Capture the cell that displays the provided text and extract its (X, Y) central coordinate. 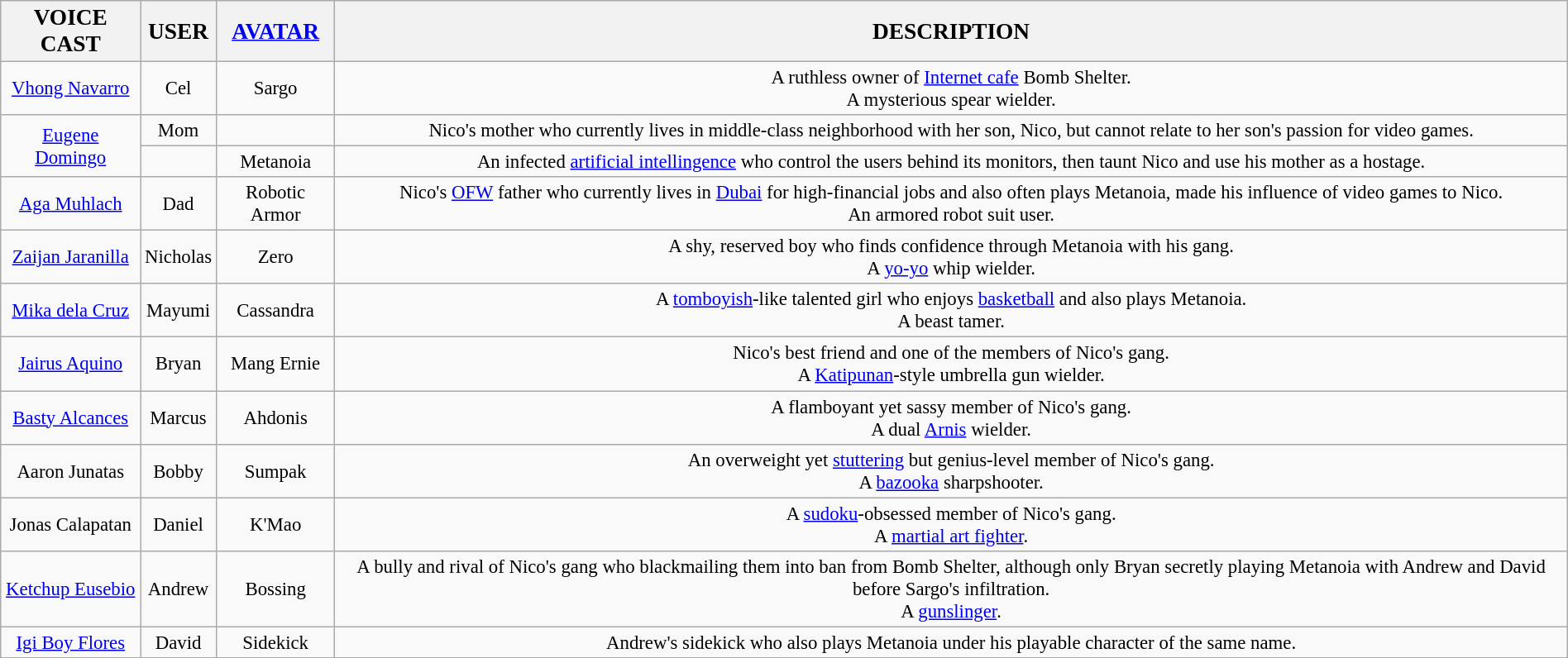
K'Mao (275, 524)
Zaijan Jaranilla (71, 258)
An infected artificial intellingence who control the users behind its monitors, then taunt Nico and use his mother as a hostage. (951, 162)
David (179, 642)
Nico's best friend and one of the members of Nico's gang.A Katipunan-style umbrella gun wielder. (951, 364)
Ahdonis (275, 417)
Andrew (179, 589)
Bossing (275, 589)
Nico's mother who currently lives in middle-class neighborhood with her son, Nico, but cannot relate to her son's passion for video games. (951, 131)
Robotic Armor (275, 203)
An overweight yet stuttering but genius-level member of Nico's gang.A bazooka sharpshooter. (951, 471)
Jairus Aquino (71, 364)
Basty Alcances (71, 417)
Mika dela Cruz (71, 311)
USER (179, 31)
Metanoia (275, 162)
Aga Muhlach (71, 203)
VOICE CAST (71, 31)
Sargo (275, 88)
A sudoku-obsessed member of Nico's gang.A martial art fighter. (951, 524)
A shy, reserved boy who finds confidence through Metanoia with his gang.A yo-yo whip wielder. (951, 258)
Cassandra (275, 311)
Igi Boy Flores (71, 642)
Daniel (179, 524)
A flamboyant yet sassy member of Nico's gang.A dual Arnis wielder. (951, 417)
Ketchup Eusebio (71, 589)
Zero (275, 258)
Jonas Calapatan (71, 524)
Mang Ernie (275, 364)
Marcus (179, 417)
A ruthless owner of Internet cafe Bomb Shelter.A mysterious spear wielder. (951, 88)
DESCRIPTION (951, 31)
Nicholas (179, 258)
Cel (179, 88)
Mom (179, 131)
A tomboyish-like talented girl who enjoys basketball and also plays Metanoia.A beast tamer. (951, 311)
AVATAR (275, 31)
Sidekick (275, 642)
Sumpak (275, 471)
Mayumi (179, 311)
Vhong Navarro (71, 88)
Andrew's sidekick who also plays Metanoia under his playable character of the same name. (951, 642)
Bryan (179, 364)
Bobby (179, 471)
Eugene Domingo (71, 145)
Dad (179, 203)
Aaron Junatas (71, 471)
